Locate the cell with the specified text and output its (X, Y) center coordinate. 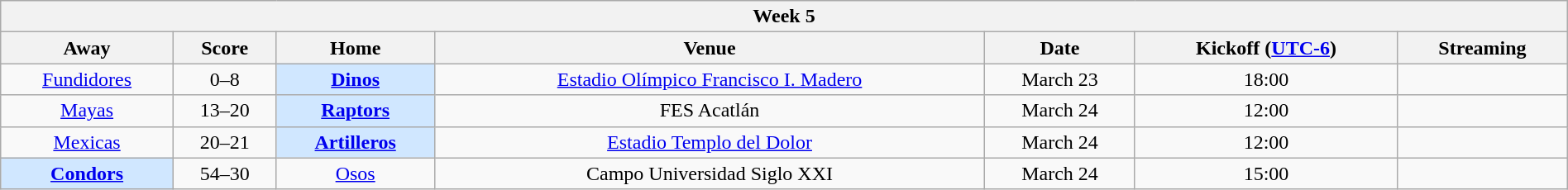
Mayas (88, 111)
18:00 (1265, 79)
Campo Universidad Siglo XXI (710, 173)
Dinos (356, 79)
Condors (88, 173)
Date (1060, 48)
54–30 (225, 173)
Away (88, 48)
13–20 (225, 111)
Osos (356, 173)
Artilleros (356, 142)
Kickoff (UTC-6) (1265, 48)
Venue (710, 48)
Streaming (1483, 48)
15:00 (1265, 173)
FES Acatlán (710, 111)
Score (225, 48)
Mexicas (88, 142)
Home (356, 48)
20–21 (225, 142)
Week 5 (784, 17)
March 23 (1060, 79)
Raptors (356, 111)
Fundidores (88, 79)
Estadio Templo del Dolor (710, 142)
0–8 (225, 79)
Estadio Olímpico Francisco I. Madero (710, 79)
